Search for the cell housing the specified text and yield its (x, y) center coordinate. 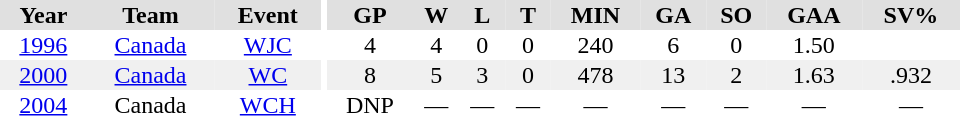
W (436, 15)
2004 (44, 105)
5 (436, 75)
SO (736, 15)
240 (596, 45)
2000 (44, 75)
2 (736, 75)
6 (673, 45)
MIN (596, 15)
L (482, 15)
.932 (911, 75)
WC (268, 75)
Year (44, 15)
1.63 (814, 75)
3 (482, 75)
T (528, 15)
Team (151, 15)
WJC (268, 45)
GA (673, 15)
Event (268, 15)
1.50 (814, 45)
WCH (268, 105)
DNP (370, 105)
13 (673, 75)
8 (370, 75)
GAA (814, 15)
1996 (44, 45)
GP (370, 15)
SV% (911, 15)
478 (596, 75)
